Locate the cell with the specified text and output its (x, y) center coordinate. 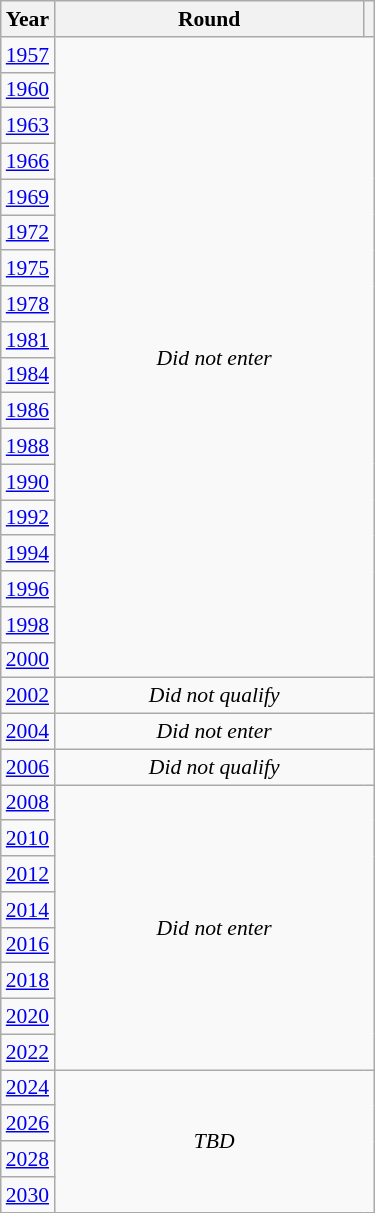
2016 (28, 945)
2028 (28, 1159)
1972 (28, 233)
1975 (28, 269)
1990 (28, 482)
2010 (28, 839)
2008 (28, 803)
1969 (28, 197)
1992 (28, 518)
1963 (28, 126)
1981 (28, 340)
2030 (28, 1195)
TBD (214, 1141)
Year (28, 19)
1994 (28, 554)
2026 (28, 1124)
2020 (28, 1017)
1984 (28, 375)
1988 (28, 447)
2004 (28, 732)
Round (209, 19)
2014 (28, 910)
1998 (28, 625)
1960 (28, 90)
2006 (28, 767)
2000 (28, 660)
1966 (28, 162)
1957 (28, 55)
1996 (28, 589)
1978 (28, 304)
2012 (28, 874)
2024 (28, 1088)
1986 (28, 411)
2022 (28, 1052)
2018 (28, 981)
2002 (28, 696)
